Provide the [x, y] coordinate of the cell's center where the given text is located.  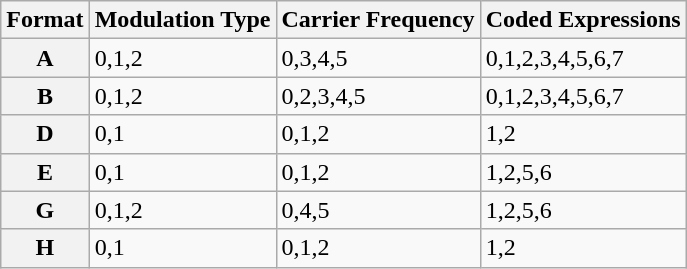
A [45, 58]
E [45, 172]
D [45, 134]
0,2,3,4,5 [378, 96]
Format [45, 20]
B [45, 96]
Modulation Type [182, 20]
0,3,4,5 [378, 58]
0,4,5 [378, 210]
G [45, 210]
H [45, 248]
Coded Expressions [583, 20]
Carrier Frequency [378, 20]
